Search for the cell housing the specified text and yield its [x, y] center coordinate. 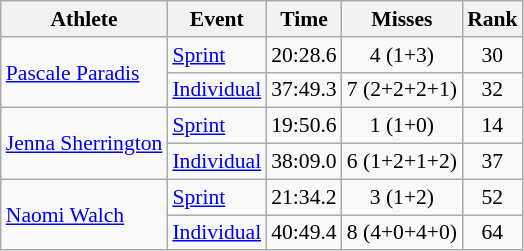
6 (1+2+1+2) [402, 162]
Pascale Paradis [84, 72]
38:09.0 [304, 162]
Event [216, 19]
Misses [402, 19]
Athlete [84, 19]
52 [492, 197]
8 (4+0+4+0) [402, 233]
20:28.6 [304, 55]
Time [304, 19]
21:34.2 [304, 197]
19:50.6 [304, 126]
30 [492, 55]
37:49.3 [304, 90]
Jenna Sherrington [84, 144]
1 (1+0) [402, 126]
7 (2+2+2+1) [402, 90]
Rank [492, 19]
32 [492, 90]
Naomi Walch [84, 214]
64 [492, 233]
4 (1+3) [402, 55]
37 [492, 162]
40:49.4 [304, 233]
3 (1+2) [402, 197]
14 [492, 126]
